Identify which cell holds the provided text, then report its [X, Y] central coordinate. 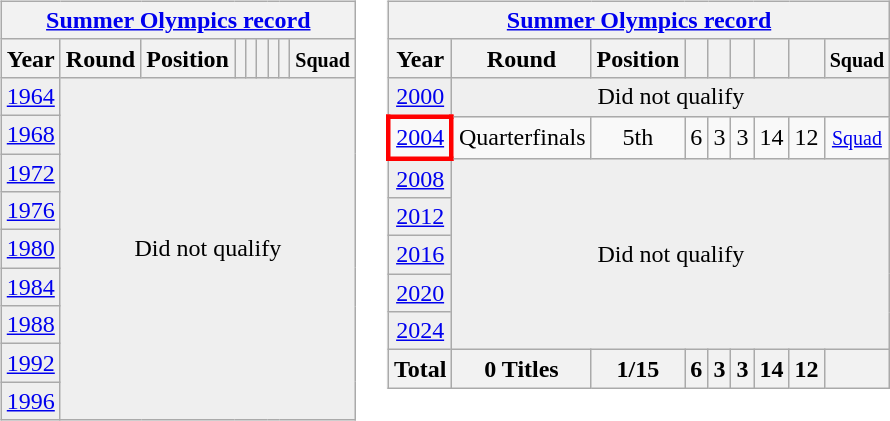
1996 [30, 401]
1992 [30, 363]
Quarterfinals [522, 138]
1/15 [638, 369]
2012 [420, 217]
2008 [420, 178]
1972 [30, 173]
0 Titles [522, 369]
2024 [420, 331]
2016 [420, 255]
2004 [420, 138]
Total [420, 369]
2020 [420, 293]
1968 [30, 134]
1988 [30, 325]
1980 [30, 249]
1984 [30, 287]
2000 [420, 97]
5th [638, 138]
1964 [30, 96]
1976 [30, 211]
